Return the [X, Y] coordinate for the center point of the cell that contains the specified text.  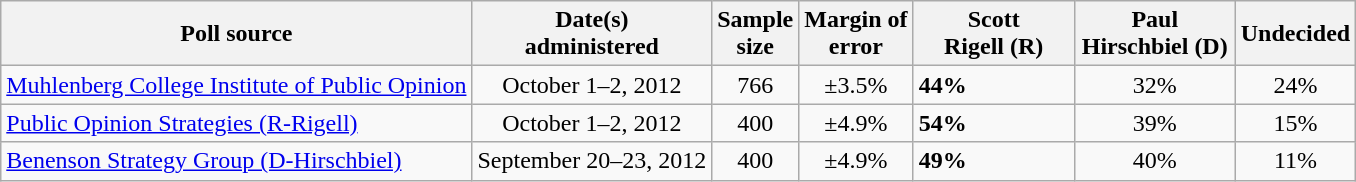
766 [756, 85]
11% [1295, 161]
September 20–23, 2012 [592, 161]
Undecided [1295, 34]
PaulHirschbiel (D) [1154, 34]
Public Opinion Strategies (R-Rigell) [236, 123]
Date(s)administered [592, 34]
Muhlenberg College Institute of Public Opinion [236, 85]
±3.5% [856, 85]
39% [1154, 123]
24% [1295, 85]
44% [994, 85]
40% [1154, 161]
Poll source [236, 34]
49% [994, 161]
Benenson Strategy Group (D-Hirschbiel) [236, 161]
ScottRigell (R) [994, 34]
15% [1295, 123]
54% [994, 123]
Samplesize [756, 34]
Margin of error [856, 34]
32% [1154, 85]
